Find where the given text appears and provide that cell's center as (X, Y) coordinate. 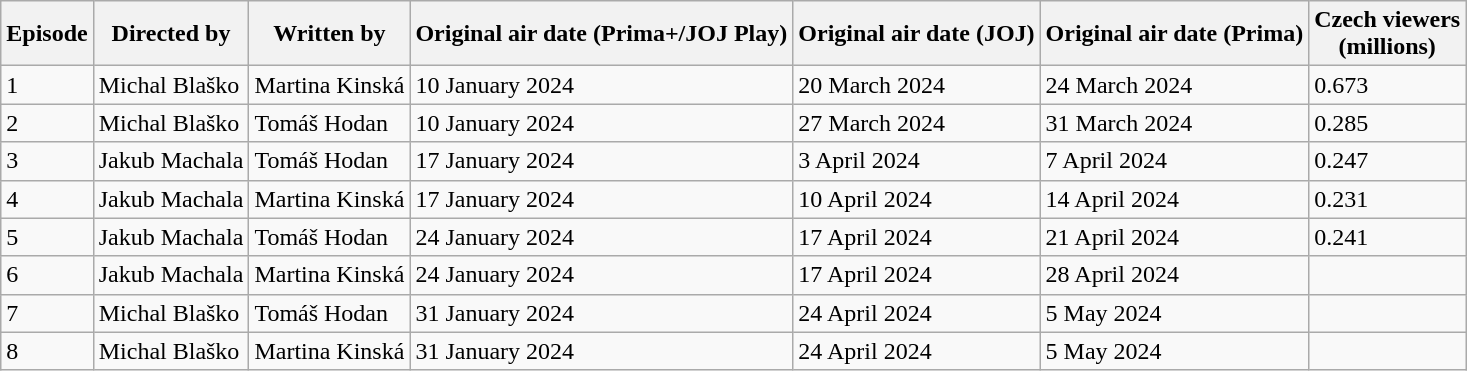
Episode (47, 34)
10 April 2024 (916, 199)
0.241 (1388, 237)
7 April 2024 (1174, 161)
27 March 2024 (916, 123)
7 (47, 313)
6 (47, 275)
Original air date (Prima) (1174, 34)
0.231 (1388, 199)
Original air date (Prima+/JOJ Play) (602, 34)
20 March 2024 (916, 85)
0.285 (1388, 123)
28 April 2024 (1174, 275)
3 April 2024 (916, 161)
Written by (330, 34)
14 April 2024 (1174, 199)
0.247 (1388, 161)
24 March 2024 (1174, 85)
5 (47, 237)
8 (47, 351)
21 April 2024 (1174, 237)
Original air date (JOJ) (916, 34)
1 (47, 85)
3 (47, 161)
Directed by (171, 34)
Czech viewers(millions) (1388, 34)
0.673 (1388, 85)
4 (47, 199)
2 (47, 123)
31 March 2024 (1174, 123)
